Pinpoint the cell where the given text exists, returning its [X, Y] midpoint coordinate. 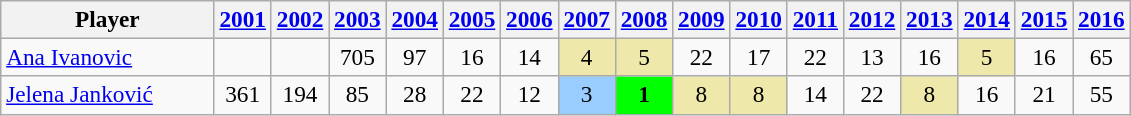
2004 [414, 19]
2001 [242, 19]
2011 [815, 19]
28 [414, 95]
2003 [358, 19]
3 [586, 95]
55 [1102, 95]
12 [530, 95]
2015 [1044, 19]
Ana Ivanovic [108, 57]
85 [358, 95]
2008 [644, 19]
21 [1044, 95]
17 [758, 57]
4 [586, 57]
194 [300, 95]
2012 [872, 19]
97 [414, 57]
2010 [758, 19]
2009 [702, 19]
2007 [586, 19]
705 [358, 57]
65 [1102, 57]
2014 [986, 19]
13 [872, 57]
2002 [300, 19]
2005 [472, 19]
Player [108, 19]
361 [242, 95]
1 [644, 95]
Jelena Janković [108, 95]
2016 [1102, 19]
2013 [930, 19]
2006 [530, 19]
